Search for the cell housing the specified text and yield its [x, y] center coordinate. 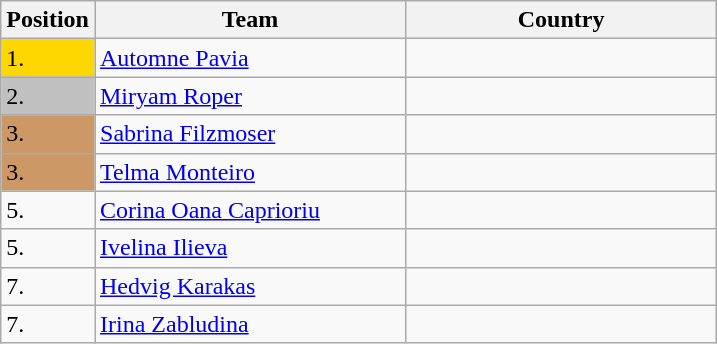
2. [48, 96]
1. [48, 58]
Corina Oana Caprioriu [250, 210]
Automne Pavia [250, 58]
Ivelina Ilieva [250, 248]
Hedvig Karakas [250, 286]
Irina Zabludina [250, 324]
Position [48, 20]
Sabrina Filzmoser [250, 134]
Team [250, 20]
Miryam Roper [250, 96]
Telma Monteiro [250, 172]
Country [562, 20]
